Determine the [x, y] coordinate at the center of the cell enclosing the given text.  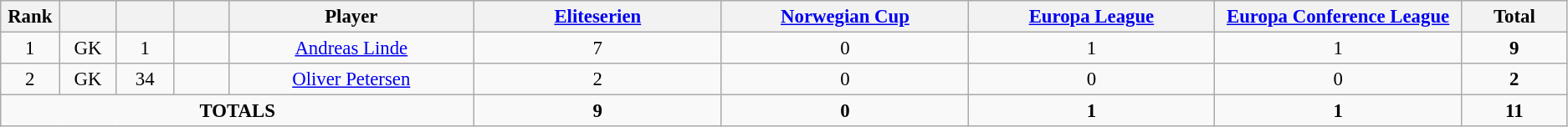
TOTALS [238, 111]
Player [351, 17]
Norwegian Cup [845, 17]
Europa League [1091, 17]
34 [145, 79]
Eliteserien [598, 17]
Rank [30, 17]
Europa Conference League [1338, 17]
Oliver Petersen [351, 79]
11 [1514, 111]
7 [598, 48]
Andreas Linde [351, 48]
Total [1514, 17]
